Return the (x, y) coordinate for the center point of the cell that contains the specified text.  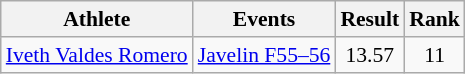
Iveth Valdes Romero (97, 55)
Result (370, 19)
Javelin F55–56 (264, 55)
13.57 (370, 55)
Athlete (97, 19)
Events (264, 19)
11 (434, 55)
Rank (434, 19)
